Identify which cell holds the provided text, then report its [X, Y] central coordinate. 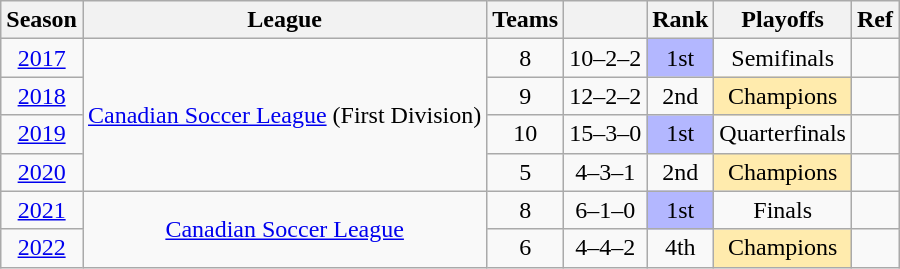
12–2–2 [606, 96]
Season [42, 20]
4–4–2 [606, 248]
15–3–0 [606, 134]
Canadian Soccer League (First Division) [284, 115]
10 [526, 134]
10–2–2 [606, 58]
League [284, 20]
6 [526, 248]
Semifinals [783, 58]
2018 [42, 96]
2022 [42, 248]
2020 [42, 172]
9 [526, 96]
Playoffs [783, 20]
2019 [42, 134]
4–3–1 [606, 172]
Quarterfinals [783, 134]
2017 [42, 58]
Rank [680, 20]
Teams [526, 20]
4th [680, 248]
Ref [874, 20]
Finals [783, 210]
2021 [42, 210]
5 [526, 172]
6–1–0 [606, 210]
Canadian Soccer League [284, 229]
